Capture the cell that displays the provided text and extract its [x, y] central coordinate. 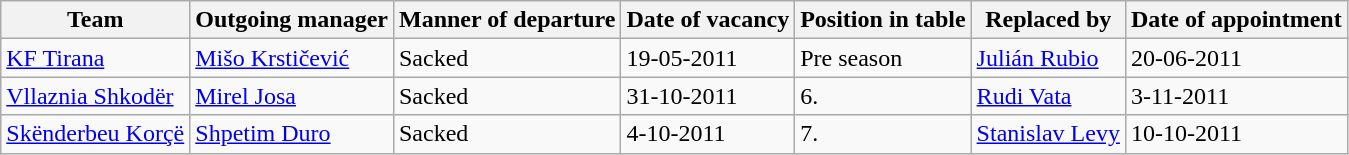
Rudi Vata [1048, 96]
Mišo Krstičević [292, 58]
Position in table [883, 20]
Mirel Josa [292, 96]
Shpetim Duro [292, 134]
Stanislav Levy [1048, 134]
Outgoing manager [292, 20]
Manner of departure [506, 20]
Team [96, 20]
7. [883, 134]
Replaced by [1048, 20]
6. [883, 96]
Skënderbeu Korçë [96, 134]
Vllaznia Shkodër [96, 96]
Julián Rubio [1048, 58]
20-06-2011 [1236, 58]
19-05-2011 [708, 58]
31-10-2011 [708, 96]
Date of vacancy [708, 20]
10-10-2011 [1236, 134]
3-11-2011 [1236, 96]
Date of appointment [1236, 20]
Pre season [883, 58]
KF Tirana [96, 58]
4-10-2011 [708, 134]
